Return the [x, y] coordinate for the center point of the cell that contains the specified text.  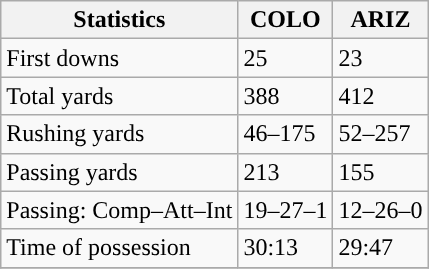
46–175 [286, 134]
Time of possession [120, 248]
29:47 [380, 248]
COLO [286, 20]
30:13 [286, 248]
Passing: Comp–Att–Int [120, 210]
ARIZ [380, 20]
19–27–1 [286, 210]
Rushing yards [120, 134]
388 [286, 96]
23 [380, 58]
213 [286, 172]
Statistics [120, 20]
First downs [120, 58]
12–26–0 [380, 210]
Total yards [120, 96]
Passing yards [120, 172]
412 [380, 96]
155 [380, 172]
52–257 [380, 134]
25 [286, 58]
